Capture the cell that displays the provided text and extract its (x, y) central coordinate. 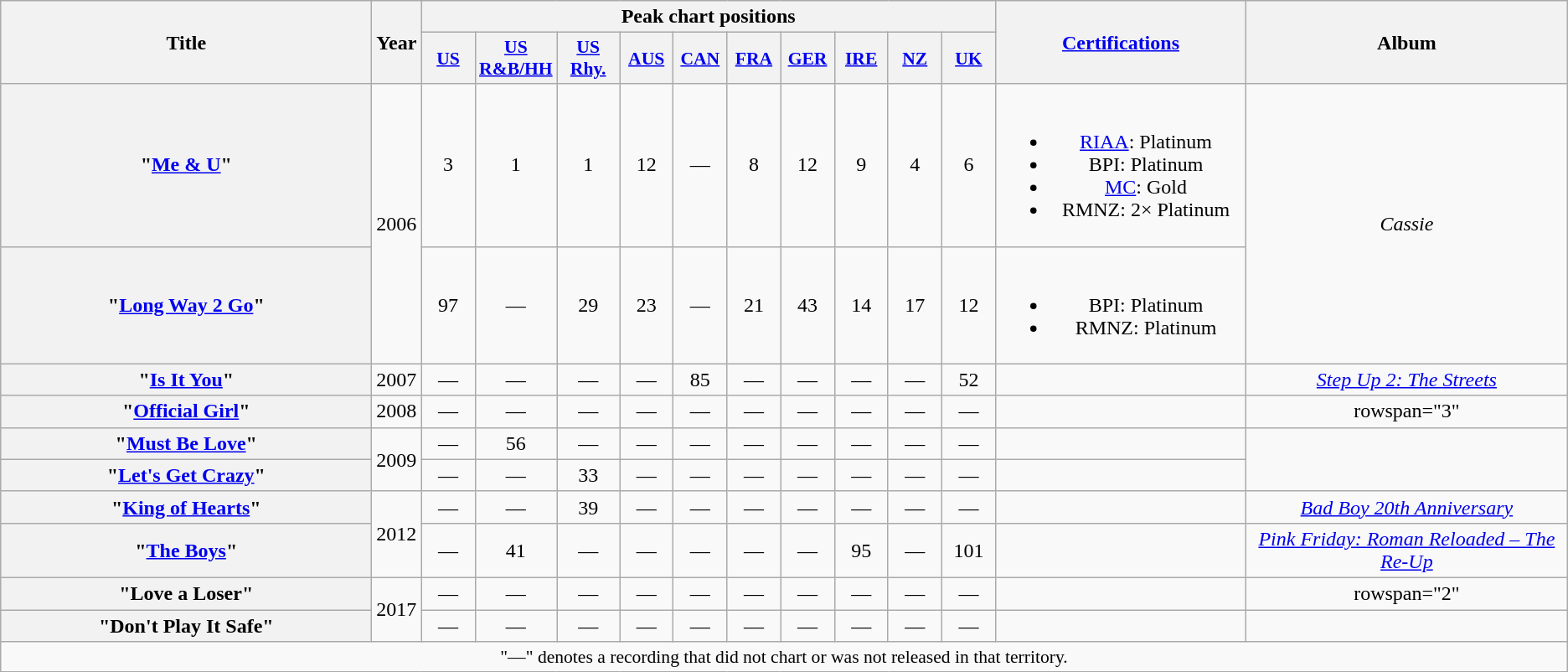
2006 (397, 224)
IRE (861, 59)
Peak chart positions (709, 17)
"Love a Loser" (186, 593)
"Let's Get Crazy" (186, 475)
52 (968, 380)
6 (968, 165)
AUS (647, 59)
23 (647, 305)
BPI: PlatinumRMNZ: Platinum (1121, 305)
3 (448, 165)
43 (807, 305)
85 (700, 380)
33 (588, 475)
2009 (397, 459)
95 (861, 550)
56 (516, 443)
4 (915, 165)
2007 (397, 380)
Title (186, 42)
Year (397, 42)
39 (588, 507)
"—" denotes a recording that did not chart or was not released in that territory. (784, 657)
USR&B/HH (516, 59)
2012 (397, 535)
Bad Boy 20th Anniversary (1407, 507)
rowspan="2" (1407, 593)
"Official Girl" (186, 411)
2017 (397, 609)
GER (807, 59)
97 (448, 305)
Cassie (1407, 224)
Pink Friday: Roman Reloaded – The Re-Up (1407, 550)
14 (861, 305)
9 (861, 165)
21 (754, 305)
Certifications (1121, 42)
NZ (915, 59)
Album (1407, 42)
"King of Hearts" (186, 507)
"Long Way 2 Go" (186, 305)
2008 (397, 411)
USRhy. (588, 59)
29 (588, 305)
rowspan="3" (1407, 411)
"Don't Play It Safe" (186, 626)
Step Up 2: The Streets (1407, 380)
8 (754, 165)
UK (968, 59)
41 (516, 550)
"Must Be Love" (186, 443)
101 (968, 550)
"The Boys" (186, 550)
CAN (700, 59)
17 (915, 305)
FRA (754, 59)
"Me & U" (186, 165)
RIAA: PlatinumBPI: PlatinumMC: GoldRMNZ: 2× Platinum (1121, 165)
US (448, 59)
"Is It You" (186, 380)
